Scan for the cell matching the given text and deliver its (x, y) coordinate at center. 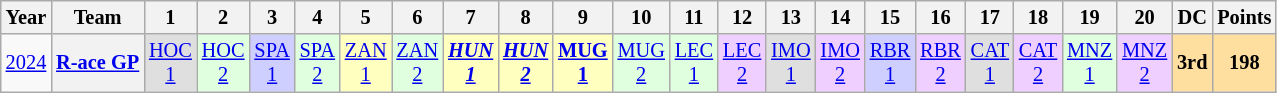
3 (272, 17)
15 (890, 17)
Year (26, 17)
20 (1144, 17)
LEC1 (694, 63)
18 (1038, 17)
MUG2 (642, 63)
HUN2 (526, 63)
198 (1244, 63)
HUN1 (470, 63)
SPA1 (272, 63)
16 (940, 17)
17 (990, 17)
1 (170, 17)
CAT1 (990, 63)
MNZ2 (1144, 63)
13 (790, 17)
8 (526, 17)
MNZ1 (1090, 63)
LEC2 (742, 63)
11 (694, 17)
3rd (1192, 63)
HOC1 (170, 63)
9 (583, 17)
12 (742, 17)
CAT2 (1038, 63)
Points (1244, 17)
IMO1 (790, 63)
7 (470, 17)
5 (366, 17)
R-ace GP (98, 63)
4 (318, 17)
ZAN2 (418, 63)
IMO2 (840, 63)
RBR1 (890, 63)
MUG1 (583, 63)
DC (1192, 17)
Team (98, 17)
6 (418, 17)
RBR2 (940, 63)
19 (1090, 17)
14 (840, 17)
2 (224, 17)
ZAN1 (366, 63)
2024 (26, 63)
HOC2 (224, 63)
SPA2 (318, 63)
10 (642, 17)
